Determine the [x, y] coordinate at the center of the cell enclosing the given text.  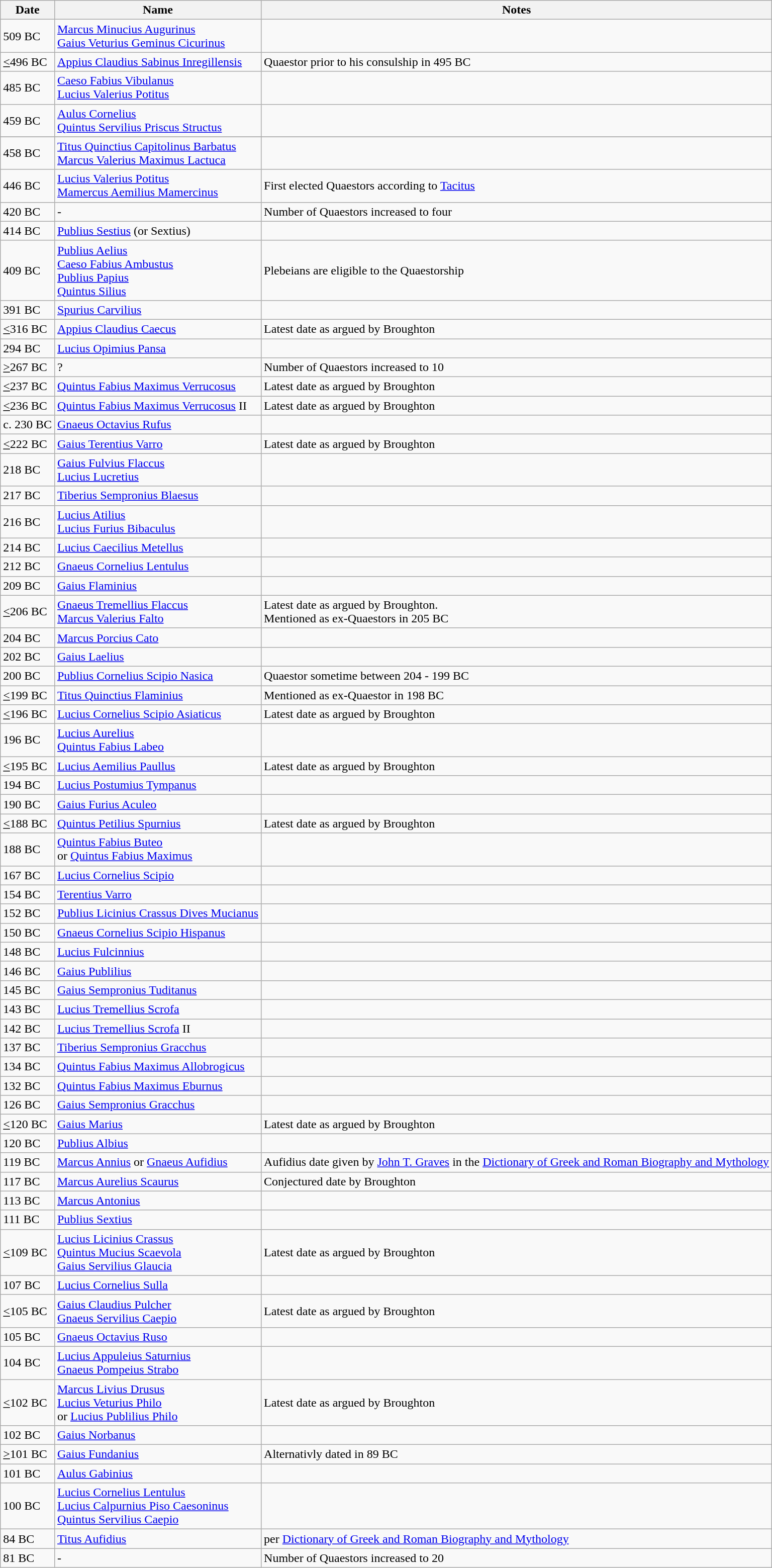
194 BC [28, 785]
Gnaeus Cornelius Lentulus [158, 567]
Spurius Carvilius [158, 310]
Quintus Fabius Maximus Allobrogicus [158, 1067]
Marcus Aurelius Scaurus [158, 1181]
150 BC [28, 933]
Quaestor sometime between 204 - 199 BC [517, 676]
<206 BC [28, 611]
Lucius Cornelius LentulusLucius Calpurnius Piso CaesoninusQuintus Servilius Caepio [158, 1506]
Gaius Norbanus [158, 1435]
Lucius Postumius Tympanus [158, 785]
420 BC [28, 212]
Aulus CorneliusQuintus Servilius Priscus Structus [158, 121]
154 BC [28, 894]
113 BC [28, 1201]
Gaius Furius Aculeo [158, 804]
Gaius Fundanius [158, 1454]
<236 BC [28, 406]
<102 BC [28, 1403]
Lucius Aemilius Paullus [158, 766]
Lucius Licinius CrassusQuintus Mucius ScaevolaGaius Servilius Glaucia [158, 1252]
Lucius Caecilius Metellus [158, 547]
Lucius Cornelius Sulla [158, 1285]
Marcus Porcius Cato [158, 637]
218 BC [28, 470]
Gnaeus Octavius Rufus [158, 425]
Gnaeus Cornelius Scipio Hispanus [158, 933]
>267 BC [28, 367]
117 BC [28, 1181]
120 BC [28, 1143]
104 BC [28, 1362]
102 BC [28, 1435]
? [158, 367]
<196 BC [28, 714]
105 BC [28, 1337]
Date [28, 10]
Gaius Publilius [158, 971]
Lucius Opimius Pansa [158, 348]
Gnaeus Octavius Ruso [158, 1337]
Marcus Annius or Gnaeus Aufidius [158, 1162]
Lucius AureliusQuintus Fabius Labeo [158, 740]
<188 BC [28, 823]
Alternativly dated in 89 BC [517, 1454]
Name [158, 10]
<195 BC [28, 766]
485 BC [28, 87]
Lucius Appuleius SaturniusGnaeus Pompeius Strabo [158, 1362]
Quaestor prior to his consulship in 495 BC [517, 62]
Gaius Sempronius Tuditanus [158, 990]
Gaius Sempronius Gracchus [158, 1105]
Aufidius date given by John T. Graves in the Dictionary of Greek and Roman Biography and Mythology [517, 1162]
200 BC [28, 676]
Terentius Varro [158, 894]
<316 BC [28, 329]
196 BC [28, 740]
Gaius Claudius PulcherGnaeus Servilius Caepio [158, 1311]
per Dictionary of Greek and Roman Biography and Mythology [517, 1539]
Gaius Fulvius FlaccusLucius Lucretius [158, 470]
142 BC [28, 1028]
Marcus Livius DrususLucius Veturius Philoor Lucius Publilius Philo [158, 1403]
Appius Claudius Sabinus Inregillensis [158, 62]
Titus Quinctius Flaminius [158, 695]
134 BC [28, 1067]
148 BC [28, 952]
Lucius Fulcinnius [158, 952]
391 BC [28, 310]
Quintus Fabius Maximus Eburnus [158, 1086]
Latest date as argued by Broughton.Mentioned as ex-Quaestors in 205 BC [517, 611]
Lucius Cornelius Scipio Asiaticus [158, 714]
Lucius Cornelius Scipio [158, 875]
Quintus Fabius Maximus Verrucosus II [158, 406]
Quintus Fabius Buteoor Quintus Fabius Maximus [158, 850]
<120 BC [28, 1124]
Lucius AtiliusLucius Furius Bibaculus [158, 522]
Publius Cornelius Scipio Nasica [158, 676]
Quintus Fabius Maximus Verrucosus [158, 387]
446 BC [28, 186]
<496 BC [28, 62]
Number of Quaestors increased to 20 [517, 1558]
Publius Sestius (or Sextius) [158, 231]
<199 BC [28, 695]
c. 230 BC [28, 425]
Gaius Marius [158, 1124]
Conjectured date by Broughton [517, 1181]
Lucius Tremellius Scrofa II [158, 1028]
Appius Claudius Caecus [158, 329]
152 BC [28, 913]
414 BC [28, 231]
216 BC [28, 522]
Publius Albius [158, 1143]
119 BC [28, 1162]
Titus Quinctius Capitolinus BarbatusMarcus Valerius Maximus Lactuca [158, 153]
Gaius Terentius Varro [158, 444]
Number of Quaestors increased to 10 [517, 367]
Caeso Fabius VibulanusLucius Valerius Potitus [158, 87]
107 BC [28, 1285]
217 BC [28, 496]
143 BC [28, 1009]
Marcus Minucius AugurinusGaius Veturius Geminus Cicurinus [158, 36]
Tiberius Sempronius Gracchus [158, 1048]
459 BC [28, 121]
Quintus Petilius Spurnius [158, 823]
Lucius Tremellius Scrofa [158, 1009]
Aulus Gabinius [158, 1473]
204 BC [28, 637]
81 BC [28, 1558]
First elected Quaestors according to Tacitus [517, 186]
137 BC [28, 1048]
Tiberius Sempronius Blaesus [158, 496]
Publius Licinius Crassus Dives Mucianus [158, 913]
Titus Aufidius [158, 1539]
Publius AeliusCaeso Fabius AmbustusPublius PapiusQuintus Silius [158, 270]
145 BC [28, 990]
Publius Sextius [158, 1220]
Number of Quaestors increased to four [517, 212]
Mentioned as ex-Quaestor in 198 BC [517, 695]
190 BC [28, 804]
Gaius Flaminius [158, 586]
100 BC [28, 1506]
Gnaeus Tremellius FlaccusMarcus Valerius Falto [158, 611]
<109 BC [28, 1252]
409 BC [28, 270]
101 BC [28, 1473]
214 BC [28, 547]
<222 BC [28, 444]
<105 BC [28, 1311]
509 BC [28, 36]
212 BC [28, 567]
126 BC [28, 1105]
Marcus Antonius [158, 1201]
84 BC [28, 1539]
>101 BC [28, 1454]
Lucius Valerius PotitusMamercus Aemilius Mamercinus [158, 186]
202 BC [28, 657]
146 BC [28, 971]
188 BC [28, 850]
458 BC [28, 153]
294 BC [28, 348]
Plebeians are eligible to the Quaestorship [517, 270]
Gaius Laelius [158, 657]
Notes [517, 10]
111 BC [28, 1220]
167 BC [28, 875]
132 BC [28, 1086]
<237 BC [28, 387]
209 BC [28, 586]
